Capture the cell that displays the provided text and extract its (x, y) central coordinate. 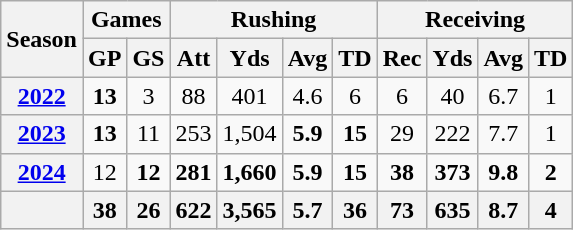
26 (148, 210)
281 (194, 172)
2024 (42, 172)
Rec (402, 58)
222 (452, 134)
2023 (42, 134)
1,504 (250, 134)
401 (250, 96)
5.7 (308, 210)
3 (148, 96)
622 (194, 210)
29 (402, 134)
Att (194, 58)
36 (355, 210)
2022 (42, 96)
11 (148, 134)
3,565 (250, 210)
253 (194, 134)
Season (42, 39)
GS (148, 58)
88 (194, 96)
1,660 (250, 172)
GP (104, 58)
4.6 (308, 96)
Games (126, 20)
7.7 (504, 134)
Rushing (274, 20)
73 (402, 210)
4 (551, 210)
373 (452, 172)
635 (452, 210)
Receiving (475, 20)
40 (452, 96)
2 (551, 172)
8.7 (504, 210)
6.7 (504, 96)
9.8 (504, 172)
